From the cell containing the given text, extract its center point as (x, y) coordinate. 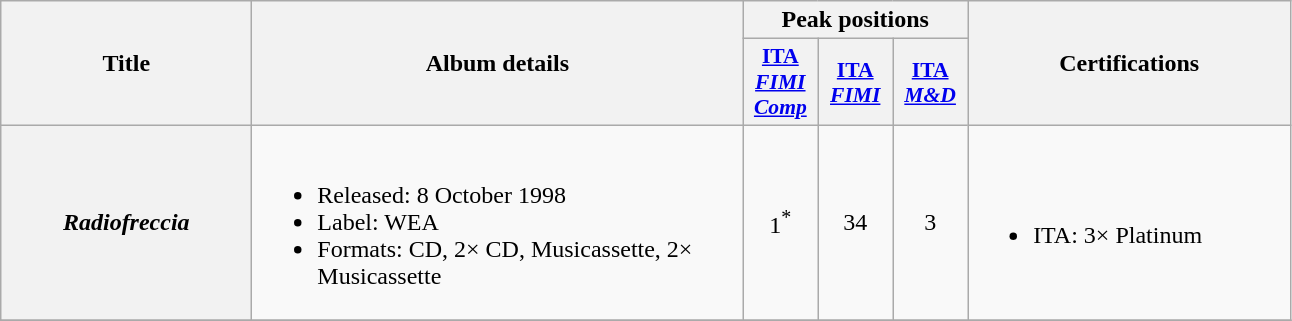
Certifications (1130, 64)
Peak positions (856, 20)
3 (930, 222)
Title (126, 64)
ITAFIMI Comp (780, 82)
Album details (498, 64)
ITA: 3× Platinum (1130, 222)
Radiofreccia (126, 222)
Released: 8 October 1998Label: WEAFormats: CD, 2× CD, Musicassette, 2× Musicassette (498, 222)
1* (780, 222)
ITAM&D (930, 82)
34 (856, 222)
ITAFIMI (856, 82)
